Detect which cell encompasses the target text, then output its [x, y] center coordinate. 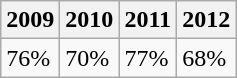
77% [148, 58]
2012 [206, 20]
70% [90, 58]
2010 [90, 20]
2011 [148, 20]
76% [30, 58]
2009 [30, 20]
68% [206, 58]
